Identify which cell holds the provided text, then report its (x, y) central coordinate. 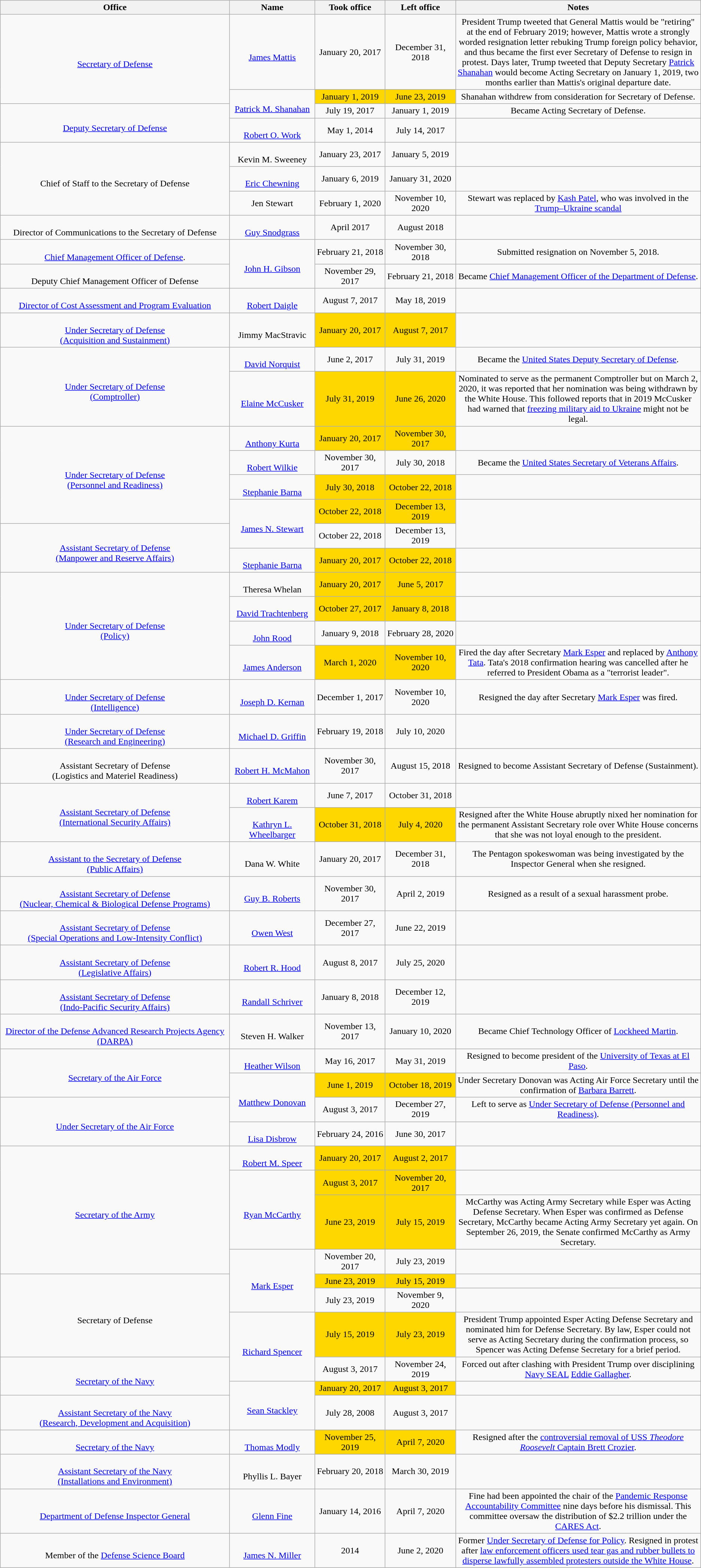
July 4, 2020 (421, 825)
Dana W. White (272, 859)
Robert Daigle (272, 300)
Phyllis L. Bayer (272, 1471)
David Norquist (272, 359)
Deputy Chief Management Officer of Defense (115, 276)
August 2, 2017 (421, 1158)
Anthony Kurta (272, 439)
Joseph D. Kernan (272, 697)
November 13, 2017 (350, 1031)
December 12, 2019 (421, 997)
Assistant Secretary of Defense(Legislative Affairs) (115, 963)
May 16, 2017 (350, 1061)
July 14, 2017 (421, 130)
March 30, 2019 (421, 1471)
July 19, 2017 (350, 111)
Patrick M. Shanahan (272, 104)
Became the United States Deputy Secretary of Defense. (578, 359)
Kathryn L. Wheelbarger (272, 825)
August 8, 2017 (350, 963)
May 1, 2014 (350, 130)
February 1, 2020 (350, 203)
January 23, 2017 (350, 154)
Under Secretary of the Air Force (115, 1122)
February 24, 2016 (350, 1134)
February 20, 2018 (350, 1471)
Became Chief Technology Officer of Lockheed Martin. (578, 1031)
Member of the Defense Science Board (115, 1550)
June 2, 2020 (421, 1550)
Assistant Secretary of Defense(Special Operations and Low-Intensity Conflict) (115, 928)
Chief Management Officer of Defense. (115, 251)
Chief of Staff to the Secretary of Defense (115, 179)
2014 (350, 1550)
Secretary of the Air Force (115, 1073)
Assistant Secretary of the Navy(Installations and Environment) (115, 1471)
Director of Communications to the Secretary of Defense (115, 228)
Thomas Modly (272, 1442)
July 25, 2020 (421, 963)
Richard Spencer (272, 1347)
April 2017 (350, 228)
Office (115, 7)
Assistant Secretary of Defense(Manpower and Reserve Affairs) (115, 548)
Michael D. Griffin (272, 731)
Robert Karem (272, 795)
Robert O. Work (272, 130)
Under Secretary of Defense(Acquisition and Sustainment) (115, 330)
March 1, 2020 (350, 662)
Department of Defense Inspector General (115, 1511)
Robert Wilkie (272, 463)
Became Chief Management Officer of the Department of Defense. (578, 276)
November 9, 2020 (421, 1300)
January 31, 2020 (421, 179)
James Anderson (272, 662)
Resigned to become president of the University of Texas at El Paso. (578, 1061)
May 18, 2019 (421, 300)
January 9, 2018 (350, 633)
Glenn Fine (272, 1511)
Matthew Donovan (272, 1097)
Under Secretary Donovan was Acting Air Force Secretary until the confirmation of Barbara Barrett. (578, 1085)
June 5, 2017 (421, 585)
Sean Stackley (272, 1406)
June 30, 2017 (421, 1134)
Submitted resignation on November 5, 2018. (578, 251)
July 10, 2020 (421, 731)
David Trachtenberg (272, 608)
October 18, 2019 (421, 1085)
November 24, 2019 (421, 1369)
November 29, 2017 (350, 276)
Under Secretary of Defense(Policy) (115, 626)
Name (272, 7)
Owen West (272, 928)
Guy B. Roberts (272, 894)
Assistant Secretary of Defense(Logistics and Materiel Readiness) (115, 766)
Resigned after the controversial removal of USS Theodore Roosevelt Captain Brett Crozier. (578, 1442)
Shanahan withdrew from consideration for Secretary of Defense. (578, 97)
John Rood (272, 633)
May 31, 2019 (421, 1061)
Jen Stewart (272, 203)
Steven H. Walker (272, 1031)
Notes (578, 7)
Kevin M. Sweeney (272, 154)
Assistant Secretary of Defense(Nuclear, Chemical & Biological Defense Programs) (115, 894)
Eric Chewning (272, 179)
February 28, 2020 (421, 633)
Secretary of the Army (115, 1209)
Jimmy MacStravic (272, 330)
Robert R. Hood (272, 963)
Assistant to the Secretary of Defense(Public Affairs) (115, 859)
Under Secretary of Defense(Intelligence) (115, 697)
June 1, 2019 (350, 1085)
June 7, 2017 (350, 795)
Resigned the day after Secretary Mark Esper was fired. (578, 697)
June 22, 2019 (421, 928)
Under Secretary of Defense(Research and Engineering) (115, 731)
Assistant Secretary of Defense(Indo-Pacific Security Affairs) (115, 997)
January 10, 2020 (421, 1031)
Heather Wilson (272, 1061)
Took office (350, 7)
Under Secretary of Defense(Personnel and Readiness) (115, 475)
Stewart was replaced by Kash Patel, who was involved in the Trump–Ukraine scandal (578, 203)
December 1, 2017 (350, 697)
June 2, 2017 (350, 359)
Forced out after clashing with President Trump over disciplining Navy SEAL Eddie Gallagher. (578, 1369)
Director of the Defense Advanced Research Projects Agency (DARPA) (115, 1031)
James Mattis (272, 52)
January 14, 2016 (350, 1511)
November 25, 2019 (350, 1442)
August 15, 2018 (421, 766)
Robert H. McMahon (272, 766)
Randall Schriver (272, 997)
The Pentagon spokeswoman was being investigated by the Inspector General when she resigned. (578, 859)
Under Secretary of Defense(Comptroller) (115, 387)
Deputy Secretary of Defense (115, 123)
August 2018 (421, 228)
December 27, 2019 (421, 1109)
November 30, 2018 (421, 251)
Elaine McCusker (272, 399)
Became Acting Secretary of Defense. (578, 111)
Became the United States Secretary of Veterans Affairs. (578, 463)
Ryan McCarthy (272, 1209)
January 5, 2019 (421, 154)
Theresa Whelan (272, 585)
July 28, 2008 (350, 1413)
Mark Esper (272, 1281)
April 2, 2019 (421, 894)
Lisa Disbrow (272, 1134)
June 26, 2020 (421, 399)
Director of Cost Assessment and Program Evaluation (115, 300)
Assistant Secretary of the Navy(Research, Development and Acquisition) (115, 1413)
Robert M. Speer (272, 1158)
Assistant Secretary of Defense(International Security Affairs) (115, 812)
December 27, 2017 (350, 928)
Left office (421, 7)
Left to serve as Under Secretary of Defense (Personnel and Readiness). (578, 1109)
Guy Snodgrass (272, 228)
Resigned as a result of a sexual harassment probe. (578, 894)
February 19, 2018 (350, 731)
James N. Miller (272, 1550)
John H. Gibson (272, 264)
January 6, 2019 (350, 179)
October 27, 2017 (350, 608)
James N. Stewart (272, 524)
Resigned to become Assistant Secretary of Defense (Sustainment). (578, 766)
